Find where the given text appears and provide that cell's center as (x, y) coordinate. 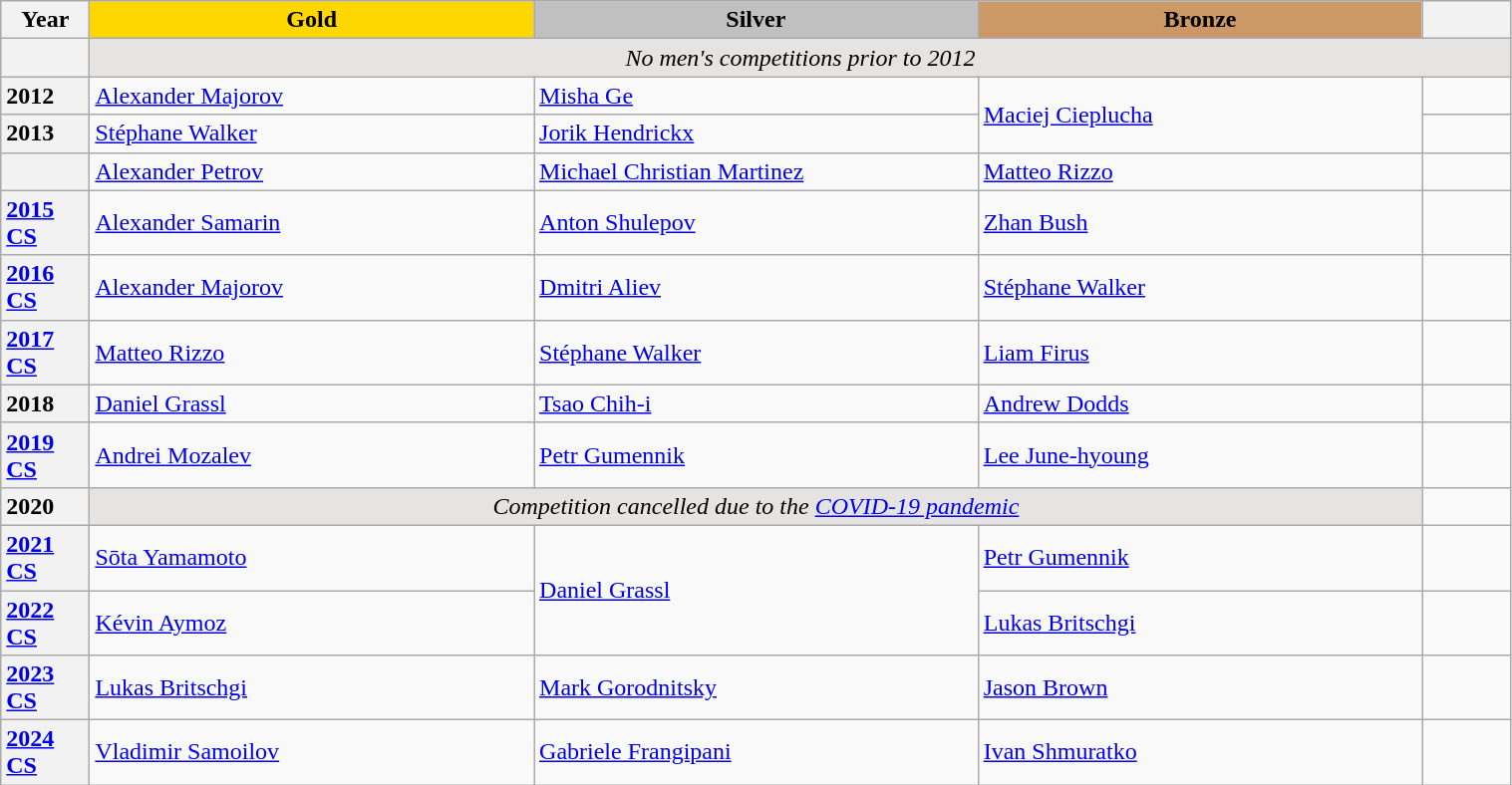
Tsao Chih-i (756, 403)
2018 (46, 403)
Bronze (1200, 20)
2023 CS (46, 687)
Maciej Cieplucha (1200, 115)
Gabriele Frangipani (756, 753)
Vladimir Samoilov (312, 753)
Anton Shulepov (756, 223)
Misha Ge (756, 96)
2012 (46, 96)
Andrei Mozalev (312, 454)
Kévin Aymoz (312, 622)
No men's competitions prior to 2012 (800, 58)
Andrew Dodds (1200, 403)
Lee June-hyoung (1200, 454)
2021 CS (46, 558)
Zhan Bush (1200, 223)
Ivan Shmuratko (1200, 753)
Liam Firus (1200, 353)
Competition cancelled due to the COVID-19 pandemic (756, 506)
Jason Brown (1200, 687)
Dmitri Aliev (756, 287)
Alexander Samarin (312, 223)
Michael Christian Martinez (756, 171)
Gold (312, 20)
2016 CS (46, 287)
2020 (46, 506)
2015 CS (46, 223)
Silver (756, 20)
Year (46, 20)
2022 CS (46, 622)
Alexander Petrov (312, 171)
2017 CS (46, 353)
Jorik Hendrickx (756, 133)
2013 (46, 133)
2024 CS (46, 753)
Sōta Yamamoto (312, 558)
Mark Gorodnitsky (756, 687)
2019 CS (46, 454)
